Output the (X, Y) coordinate of the center of the cell containing the given text.  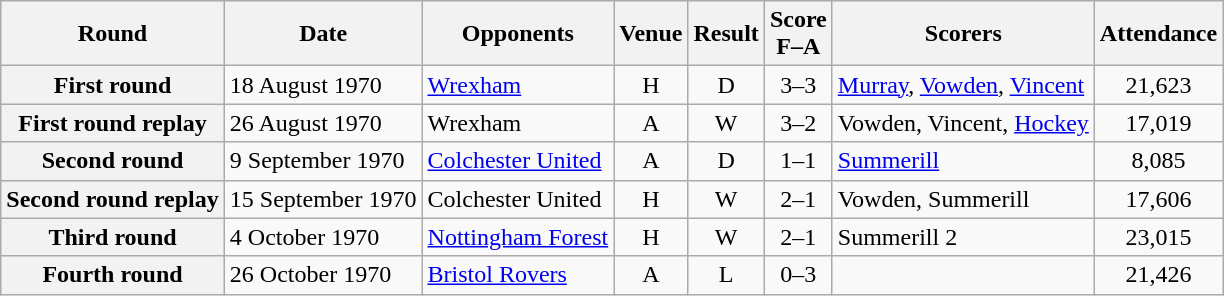
Second round replay (113, 199)
0–3 (798, 275)
Opponents (518, 34)
26 August 1970 (323, 123)
18 August 1970 (323, 85)
ScoreF–A (798, 34)
Vowden, Summerill (963, 199)
Fourth round (113, 275)
23,015 (1158, 237)
First round replay (113, 123)
15 September 1970 (323, 199)
17,019 (1158, 123)
Murray, Vowden, Vincent (963, 85)
Bristol Rovers (518, 275)
Vowden, Vincent, Hockey (963, 123)
Third round (113, 237)
Attendance (1158, 34)
21,623 (1158, 85)
1–1 (798, 161)
9 September 1970 (323, 161)
Summerill (963, 161)
4 October 1970 (323, 237)
Round (113, 34)
17,606 (1158, 199)
L (726, 275)
3–2 (798, 123)
3–3 (798, 85)
Second round (113, 161)
Result (726, 34)
Venue (651, 34)
First round (113, 85)
8,085 (1158, 161)
Nottingham Forest (518, 237)
Summerill 2 (963, 237)
26 October 1970 (323, 275)
21,426 (1158, 275)
Date (323, 34)
Scorers (963, 34)
